From the cell containing the given text, extract its center point as (X, Y) coordinate. 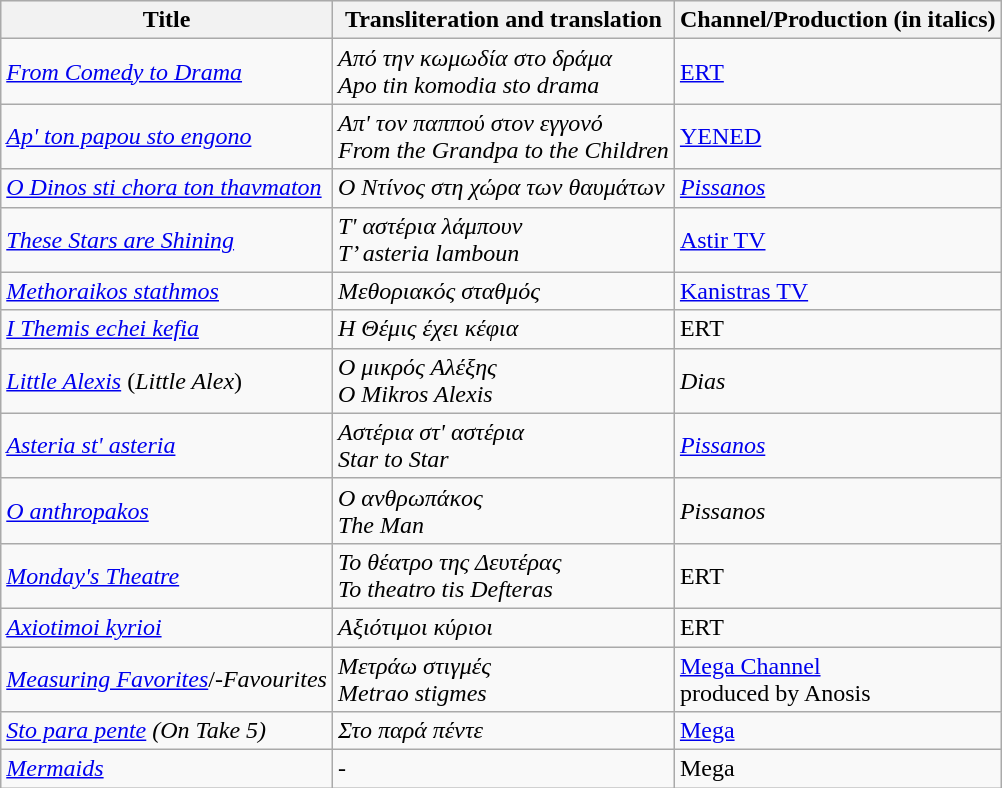
Μεθοριακός σταθμός (503, 291)
Ap' ton papou sto engono (167, 136)
Channel/Production (in italics) (838, 20)
Το θέατρο της ΔευτέραςTo theatro tis Defteras (503, 576)
Axiotimoi kyrioi (167, 627)
Mega Channelproduced by Anosis (838, 678)
Astir TV (838, 240)
Transliteration and translation (503, 20)
Από την κωμωδία στο δράμαApo tin komodia sto drama (503, 72)
I Themis echei kefia (167, 329)
Mermaids (167, 769)
Μετράω στιγμέςMetrao stigmes (503, 678)
Kanistras TV (838, 291)
These Stars are Shining (167, 240)
Στο παρά πέντε (503, 731)
- (503, 769)
Τ' αστέρια λάμπουνT’ asteria lamboun (503, 240)
Asteria st' asteria (167, 446)
Ο ανθρωπάκοςThe Man (503, 510)
Measuring Favorites/-Favourites (167, 678)
Αστέρια στ' αστέριαStar to Star (503, 446)
Ο μικρός ΑλέξηςO Mikros Alexis (503, 380)
YENED (838, 136)
Η Θέμις έχει κέφια (503, 329)
Ο Ντίνος στη χώρα των θαυμάτων (503, 188)
Sto para pente (On Take 5) (167, 731)
From Comedy to Drama (167, 72)
Little Alexis (Little Alex) (167, 380)
Methoraikos stathmos (167, 291)
Dias (838, 380)
Monday's Theatre (167, 576)
Title (167, 20)
O anthropakos (167, 510)
O Dinos sti chora ton thavmaton (167, 188)
Απ' τον παππού στον εγγονόFrom the Grandpa to the Children (503, 136)
Αξιότιμοι κύριοι (503, 627)
